Detect which cell encompasses the target text, then output its [x, y] center coordinate. 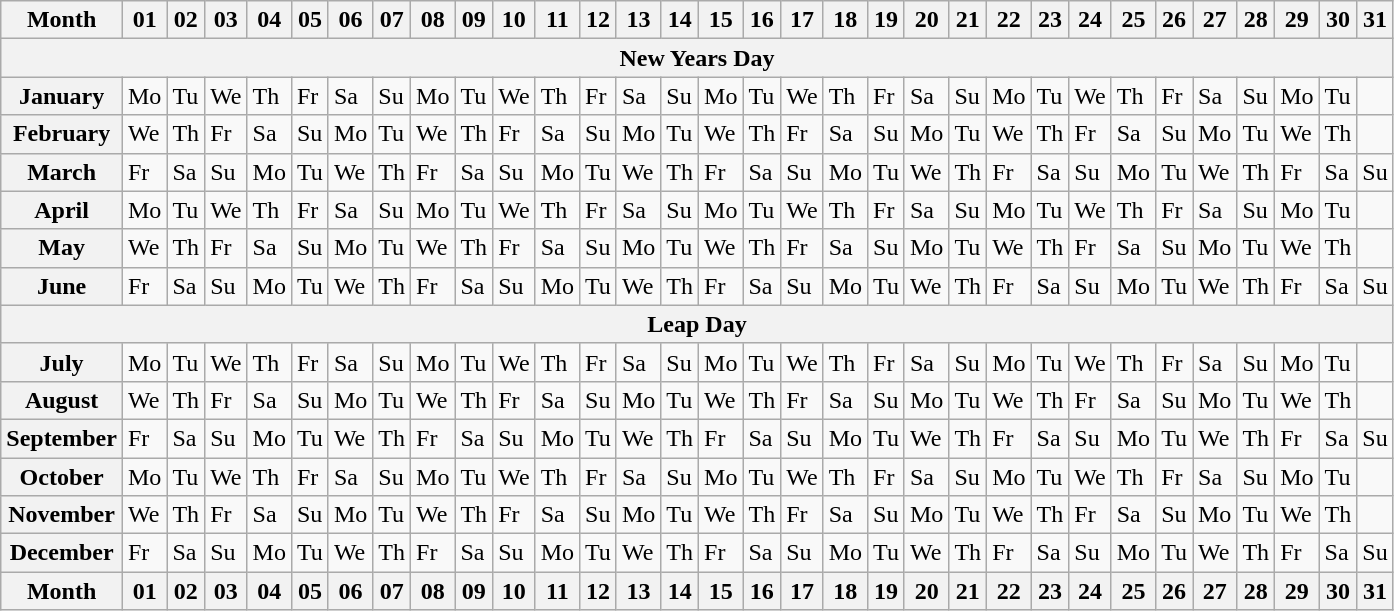
February [62, 134]
January [62, 96]
December [62, 553]
Leap Day [697, 324]
June [62, 286]
August [62, 400]
May [62, 248]
October [62, 477]
September [62, 438]
New Years Day [697, 58]
July [62, 362]
November [62, 515]
April [62, 210]
March [62, 172]
